Extract the (X, Y) coordinate from the center of the cell holding the provided text.  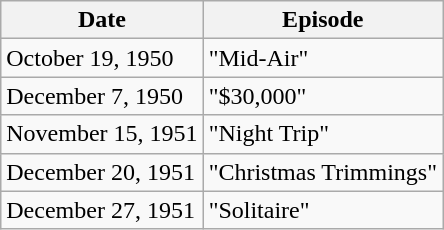
"Christmas Trimmings" (322, 172)
"$30,000" (322, 96)
Episode (322, 20)
December 20, 1951 (102, 172)
October 19, 1950 (102, 58)
December 7, 1950 (102, 96)
Date (102, 20)
"Mid-Air" (322, 58)
"Night Trip" (322, 134)
December 27, 1951 (102, 210)
"Solitaire" (322, 210)
November 15, 1951 (102, 134)
